Search for the cell housing the specified text and yield its (X, Y) center coordinate. 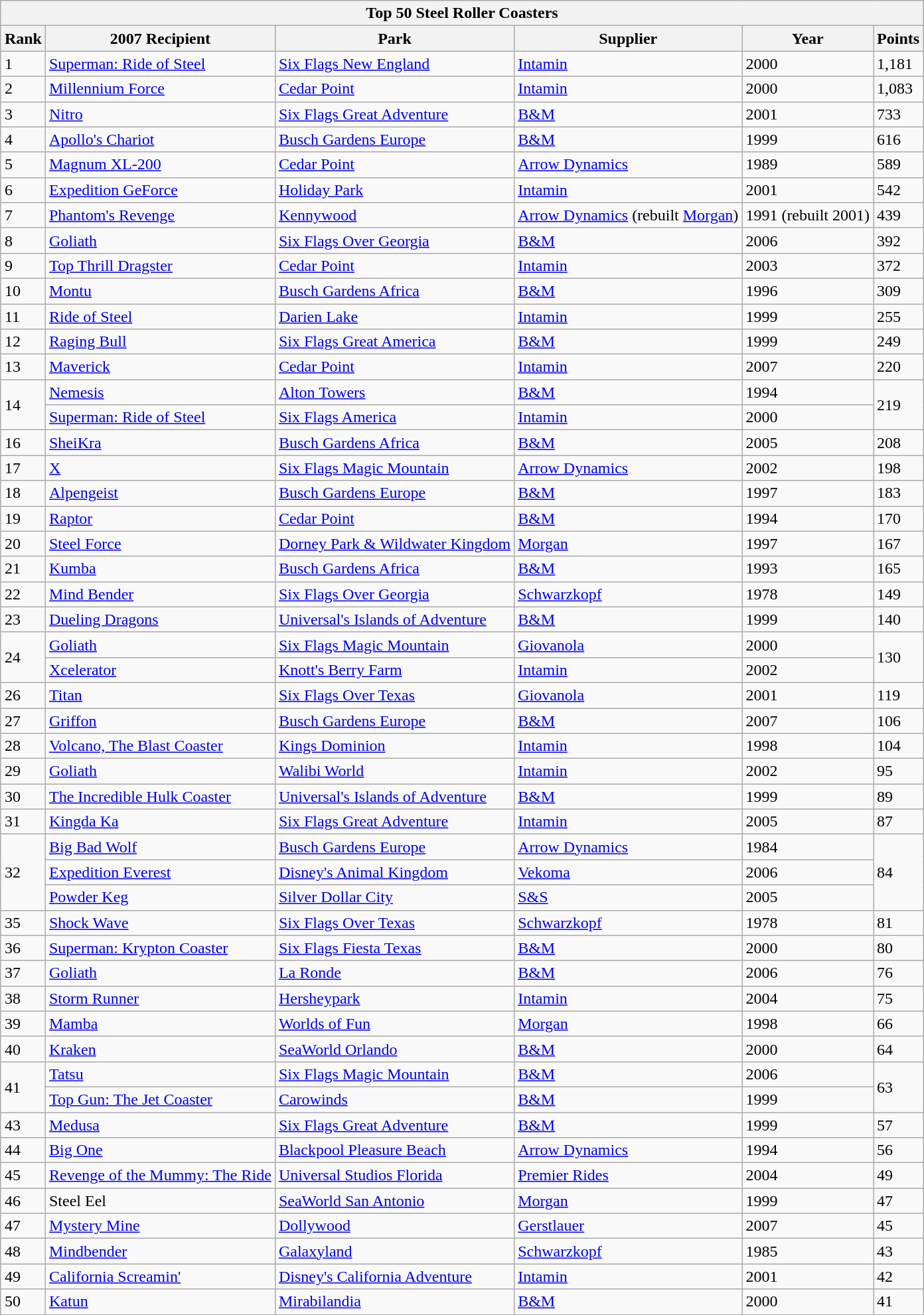
76 (899, 973)
Griffon (160, 720)
87 (899, 822)
1996 (808, 291)
1984 (808, 847)
1 (23, 64)
Medusa (160, 1125)
40 (23, 1049)
46 (23, 1201)
8 (23, 240)
5 (23, 165)
2003 (808, 266)
36 (23, 948)
64 (899, 1049)
Darien Lake (394, 317)
309 (899, 291)
130 (899, 657)
Mirabilandia (394, 1302)
Magnum XL-200 (160, 165)
Steel Force (160, 544)
48 (23, 1251)
Gerstlauer (628, 1226)
1991 (rebuilt 2001) (808, 215)
Six Flags Fiesta Texas (394, 948)
80 (899, 948)
13 (23, 367)
SeaWorld Orlando (394, 1049)
Hersheypark (394, 998)
Maverick (160, 367)
Top Thrill Dragster (160, 266)
Mind Bender (160, 594)
The Incredible Hulk Coaster (160, 797)
Montu (160, 291)
1989 (808, 165)
California Screamin' (160, 1276)
12 (23, 342)
616 (899, 139)
56 (899, 1150)
167 (899, 544)
SheiKra (160, 443)
16 (23, 443)
Six Flags Great America (394, 342)
Rank (23, 39)
Kings Dominion (394, 746)
Year (808, 39)
Kingda Ka (160, 822)
50 (23, 1302)
Nitro (160, 114)
Kennywood (394, 215)
95 (899, 771)
220 (899, 367)
183 (899, 493)
Universal Studios Florida (394, 1176)
27 (23, 720)
SeaWorld San Antonio (394, 1201)
Holiday Park (394, 190)
Superman: Krypton Coaster (160, 948)
170 (899, 518)
Blackpool Pleasure Beach (394, 1150)
149 (899, 594)
9 (23, 266)
Vekoma (628, 872)
La Ronde (394, 973)
Tatsu (160, 1074)
Volcano, The Blast Coaster (160, 746)
81 (899, 923)
Knott's Berry Farm (394, 670)
1993 (808, 569)
30 (23, 797)
439 (899, 215)
2 (23, 89)
165 (899, 569)
Raging Bull (160, 342)
Expedition Everest (160, 872)
23 (23, 619)
24 (23, 657)
Points (899, 39)
28 (23, 746)
26 (23, 695)
6 (23, 190)
Walibi World (394, 771)
32 (23, 872)
Nemesis (160, 392)
198 (899, 468)
17 (23, 468)
106 (899, 720)
Top 50 Steel Roller Coasters (462, 13)
Powder Keg (160, 897)
542 (899, 190)
140 (899, 619)
Katun (160, 1302)
Kraken (160, 1049)
Six Flags America (394, 418)
42 (899, 1276)
Mindbender (160, 1251)
Arrow Dynamics (rebuilt Morgan) (628, 215)
18 (23, 493)
Alpengeist (160, 493)
38 (23, 998)
Expedition GeForce (160, 190)
1,181 (899, 64)
Millennium Force (160, 89)
10 (23, 291)
589 (899, 165)
Xcelerator (160, 670)
Mystery Mine (160, 1226)
Big One (160, 1150)
84 (899, 872)
Dollywood (394, 1226)
Park (394, 39)
44 (23, 1150)
Worlds of Fun (394, 1024)
Silver Dollar City (394, 897)
Ride of Steel (160, 317)
4 (23, 139)
Premier Rides (628, 1176)
20 (23, 544)
Titan (160, 695)
37 (23, 973)
249 (899, 342)
Big Bad Wolf (160, 847)
Alton Towers (394, 392)
7 (23, 215)
2007 Recipient (160, 39)
11 (23, 317)
75 (899, 998)
1985 (808, 1251)
372 (899, 266)
Galaxyland (394, 1251)
3 (23, 114)
392 (899, 240)
Kumba (160, 569)
S&S (628, 897)
Apollo's Chariot (160, 139)
21 (23, 569)
29 (23, 771)
63 (899, 1087)
255 (899, 317)
219 (899, 405)
Supplier (628, 39)
Raptor (160, 518)
Steel Eel (160, 1201)
Storm Runner (160, 998)
1,083 (899, 89)
733 (899, 114)
Top Gun: The Jet Coaster (160, 1099)
Six Flags New England (394, 64)
19 (23, 518)
Dorney Park & Wildwater Kingdom (394, 544)
39 (23, 1024)
89 (899, 797)
Carowinds (394, 1099)
Mamba (160, 1024)
14 (23, 405)
Disney's California Adventure (394, 1276)
119 (899, 695)
Disney's Animal Kingdom (394, 872)
Phantom's Revenge (160, 215)
31 (23, 822)
66 (899, 1024)
Dueling Dragons (160, 619)
22 (23, 594)
Shock Wave (160, 923)
35 (23, 923)
Revenge of the Mummy: The Ride (160, 1176)
57 (899, 1125)
208 (899, 443)
X (160, 468)
104 (899, 746)
